For the text-containing cell, return its midpoint in [x, y] coordinate format. 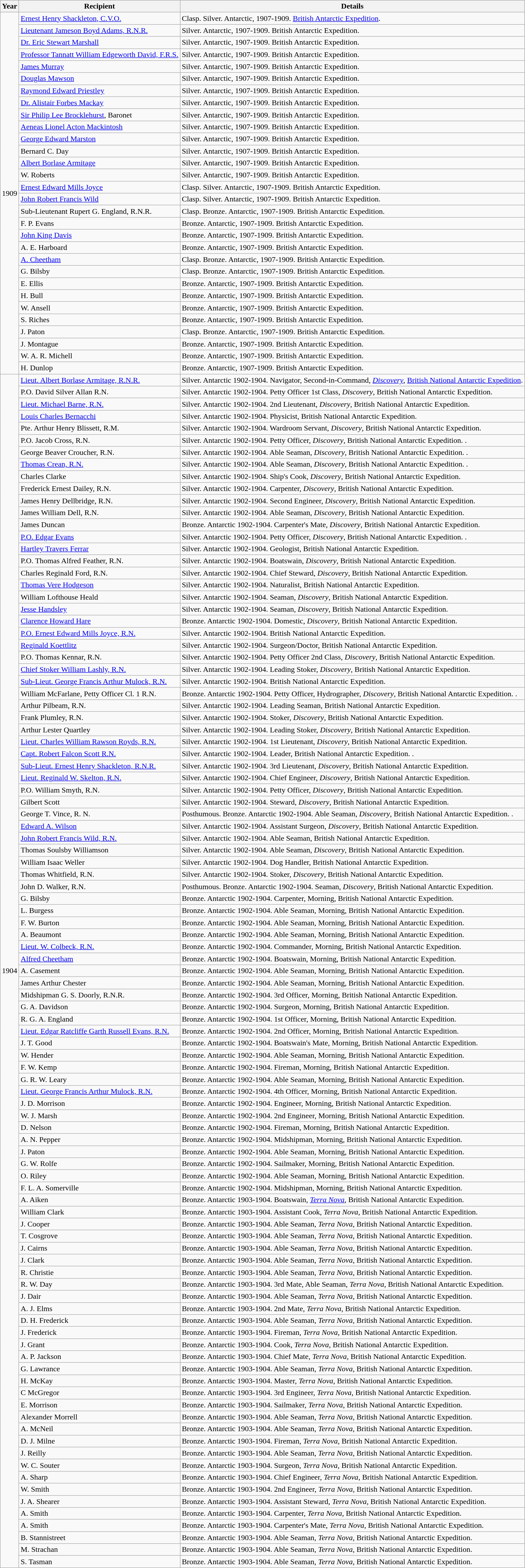
Frederick Ernest Dailey, R.N. [99, 488]
John King Davis [99, 235]
W. Smith [99, 1489]
Jesse Handsley [99, 609]
Silver. Antarctic 1902-1904. Navigator, Second-in-Command, Discovery, British National Antarctic Expedition. [352, 380]
Thomas Vere Hodgeson [99, 585]
Arthur Pilbeam, R.N. [99, 705]
W. Ansell [99, 308]
Thomas Crean, R.N. [99, 464]
Sub-Lieut. Ernest Henry Shackleton, R.N.R. [99, 766]
James Murray [99, 67]
F. P. Evans [99, 223]
Ernest Henry Shackleton, C.V.O. [99, 18]
Albert Borlase Armitage [99, 163]
A. McNeil [99, 1429]
Silver. Antarctic 1902-1904. 1st Lieutenant, Discovery, British National Antarctic Expedition. [352, 742]
Lieut. Michael Barne, R.N. [99, 404]
E. Morrison [99, 1405]
Details [352, 6]
A. Cheetham [99, 259]
Sir Philip Lee Brocklehurst, Baronet [99, 115]
S. Tasman [99, 1562]
Hartley Travers Ferrar [99, 549]
J. Dair [99, 1296]
J. Frederick [99, 1333]
Bronze. Antarctic 1902-1904. 2nd Officer, Morning, British National Antarctic Expedition. [352, 1031]
D. H. Frederick [99, 1321]
A. N. Pepper [99, 1140]
Reginald Koettlitz [99, 645]
Bronze. Antarctic 1902-1904. Surgeon, Morning, British National Antarctic Expedition. [352, 1007]
Silver. Antarctic 1902-1904. Leader, British National Antarctic Expedition. . [352, 754]
Silver. Antarctic 1902-1904. Leading Seaman, British National Antarctic Expedition. [352, 705]
James William Dell, R.N. [99, 513]
Silver. Antarctic 1902-1904. 2nd Lieutenant, Discovery, British National Antarctic Expedition. [352, 404]
Bronze. Antarctic 1903-1904. 3rd Mate, Able Seaman, Terra Nova, British National Antarctic Expedition. [352, 1284]
G. W. Rolfe [99, 1164]
P.O. Jacob Cross, R.N. [99, 440]
Silver. Antarctic 1902-1904. Surgeon/Doctor, British National Antarctic Expedition. [352, 645]
Aeneas Lionel Acton Mackintosh [99, 127]
T. Cosgrove [99, 1236]
Bronze. Antarctic 1902-1904. Carpenter, Morning, British National Antarctic Expedition. [352, 898]
P.O. Thomas Kennar, R.N. [99, 657]
Bronze. Antarctic 1902-1904. Domestic, Discovery, British National Antarctic Expedition. [352, 621]
A. Aiken [99, 1200]
Dr. Eric Stewart Marshall [99, 42]
Thomas Whitfield, R.N. [99, 874]
George Edward Marston [99, 139]
Bernard C. Day [99, 151]
Bronze. Antarctic 1902-1904. 1st Officer, Morning, British National Antarctic Expedition. [352, 1019]
Alfred Cheetham [99, 959]
Dr. Alistair Forbes Mackay [99, 103]
J. D. Morrison [99, 1103]
Professor Tannatt William Edgeworth David, F.R.S. [99, 54]
J. Montague [99, 344]
J. Cairns [99, 1248]
Bronze. Antarctic 1903-1904. Carpenter's Mate, Terra Nova, British National Antarctic Expedition. [352, 1526]
F. L. A. Somerville [99, 1188]
B. Stannistreet [99, 1538]
Midshipman G. S. Doorly, R.N.R. [99, 995]
A. Casement [99, 971]
William McFarlane, Petty Officer Cl. 1 R.N. [99, 693]
Silver. Antarctic 1902-1904. Petty Officer 2nd Class, Discovery, British National Antarctic Expedition. [352, 657]
A. J. Elms [99, 1309]
Pte. Arthur Henry Blissett, R.M. [99, 428]
Silver. Antarctic 1902-1904. Ship's Cook, Discovery, British National Antarctic Expedition. [352, 476]
P.O. David Silver Allan R.N. [99, 392]
Chief Stoker William Lashly, R.N. [99, 669]
Arthur Lester Quartley [99, 730]
Bronze. Antarctic 1902-1904. 3rd Officer, Morning, British National Antarctic Expedition. [352, 995]
Charles Reginald Ford, R.N. [99, 573]
W. A. R. Michell [99, 356]
William Isaac Weller [99, 862]
Bronze. Antarctic 1902-1904. Boatswain, Morning, British National Antarctic Expedition. [352, 959]
Lieut. Reginald W. Skelton, R.N. [99, 778]
Douglas Mawson [99, 79]
Raymond Edward Priestley [99, 91]
S. Riches [99, 320]
W. C. Souter [99, 1465]
P.O. Edgar Evans [99, 537]
G. A. Davidson [99, 1007]
F. W. Kemp [99, 1067]
Lieut. Albert Borlase Armitage, R.N.R. [99, 380]
C McGregor [99, 1393]
Silver. Antarctic 1902-1904. Geologist, British National Antarctic Expedition. [352, 549]
Silver. Antarctic 1902-1904. Dog Handler, British National Antarctic Expedition. [352, 862]
Year [9, 6]
Silver. Antarctic 1902-1904. Naturalist, British National Antarctic Expedition. [352, 585]
G. R. W. Leary [99, 1079]
H. Dunlop [99, 368]
James Henry Dellbridge, R.N. [99, 500]
W. Hender [99, 1055]
Silver. Antarctic 1902-1904. Physicist, British National Antarctic Expedition. [352, 416]
Bronze. Antarctic 1903-1904. Surgeon, Terra Nova, British National Antarctic Expedition. [352, 1465]
L. Burgess [99, 910]
Louis Charles Bernacchi [99, 416]
1909 [9, 193]
Bronze. Antarctic 1903-1904. 2nd Mate, Terra Nova, British National Antarctic Expedition. [352, 1309]
William Lofthouse Heald [99, 597]
E. Ellis [99, 284]
Bronze. Antarctic 1902-1904. 2nd Engineer, Morning, British National Antarctic Expedition. [352, 1115]
Bronze. Antarctic 1902-1904. Commander, Morning, British National Antarctic Expedition. [352, 947]
Edward A. Wilson [99, 826]
Silver. Antarctic 1902-1904. Steward, Discovery, British National Antarctic Expedition. [352, 802]
A. Sharp [99, 1477]
Lieutenant Jameson Boyd Adams, R.N.R. [99, 30]
Bronze. Antarctic 1902-1904. Petty Officer, Hydrographer, Discovery, British National Antarctic Expedition. . [352, 693]
R. G. A. England [99, 1019]
J. Grant [99, 1345]
John Robert Francis Wild [99, 199]
D. Nelson [99, 1128]
Sub-Lieut. George Francis Arthur Mulock, R.N. [99, 681]
Clarence Howard Hare [99, 621]
P.O. Thomas Alfred Feather, R.N. [99, 561]
O. Riley [99, 1176]
Bronze. Antarctic 1903-1904. 2nd Engineer, Terra Nova, British National Antarctic Expedition. [352, 1489]
D. J. Milne [99, 1441]
A. E. Harboard [99, 247]
J. T. Good [99, 1043]
P.O. William Smyth, R.N. [99, 790]
W. J. Marsh [99, 1115]
Bronze. Antarctic 1903-1904. Chief Engineer, Terra Nova, British National Antarctic Expedition. [352, 1477]
Bronze. Antarctic 1902-1904. Engineer, Morning, British National Antarctic Expedition. [352, 1103]
John Robert Francis Wild, R.N. [99, 838]
George T. Vince, R. N. [99, 814]
Posthumous. Bronze. Antarctic 1902-1904. Able Seaman, Discovery, British National Antarctic Expedition. . [352, 814]
Sub-Lieutenant Rupert G. England, R.N.R. [99, 211]
Bronze. Antarctic 1903-1904. Sailmaker, Terra Nova, British National Antarctic Expedition. [352, 1405]
J. Clark [99, 1260]
Silver. Antarctic 1902-1904. 3rd Lieutenant, Discovery, British National Antarctic Expedition. [352, 766]
A. Beaumont [99, 935]
William Clark [99, 1212]
Silver. Antarctic 1902-1904. Carpenter, Discovery, British National Antarctic Expedition. [352, 488]
Frank Plumley, R.N. [99, 717]
R. Christie [99, 1272]
J. Cooper [99, 1224]
H. Bull [99, 296]
Bronze. Antarctic 1903-1904. Carpenter, Terra Nova, British National Antarctic Expedition. [352, 1514]
Lieut. Edgar Ratcliffe Garth Russell Evans, R.N. [99, 1031]
Silver. Antarctic 1902-1904. Able Seaman, British National Antarctic Expedition. [352, 838]
Silver. Antarctic 1902-1904. Chief Steward, Discovery, British National Antarctic Expedition. [352, 573]
Silver. Antarctic 1902-1904. Wardroom Servant, Discovery, British National Antarctic Expedition. [352, 428]
Bronze. Antarctic 1902-1904. Boatswain's Mate, Morning, British National Antarctic Expedition. [352, 1043]
G. Lawrance [99, 1369]
R. W. Day [99, 1284]
Silver. Antarctic 1902-1904. Second Engineer, Discovery, British National Antarctic Expedition. [352, 500]
James Arthur Chester [99, 983]
F. W. Burton [99, 923]
Bronze. Antarctic 1902-1904. 4th Officer, Morning, British National Antarctic Expedition. [352, 1091]
Ernest Edward Mills Joyce [99, 187]
Bronze. Antarctic 1903-1904. Cook, Terra Nova, British National Antarctic Expedition. [352, 1345]
Alexander Morrell [99, 1417]
J. A. Shearer [99, 1501]
John D. Walker, R.N. [99, 886]
Silver. Antarctic 1902-1904. Chief Engineer, Discovery, British National Antarctic Expedition. [352, 778]
Silver. Antarctic 1902-1904. Assistant Surgeon, Discovery, British National Antarctic Expedition. [352, 826]
Silver. Antarctic 1902-1904. Boatswain, Discovery, British National Antarctic Expedition. [352, 561]
Silver. Antarctic 1902-1904. Petty Officer 1st Class, Discovery, British National Antarctic Expedition. [352, 392]
Charles Clarke [99, 476]
P.O. Ernest Edward Mills Joyce, R.N. [99, 633]
Bronze. Antarctic 1903-1904. Boatswain, Terra Nova, British National Antarctic Expedition. [352, 1200]
Silver. Antarctic 1902-1904. Petty Officer, Discovery, British National Antarctic Expedition. [352, 790]
Bronze. Antarctic 1902-1904. Carpenter's Mate, Discovery, British National Antarctic Expedition. [352, 525]
W. Roberts [99, 175]
Bronze. Antarctic 1903-1904. Assistant Cook, Terra Nova, British National Antarctic Expedition. [352, 1212]
J. Reilly [99, 1453]
Bronze. Antarctic 1903-1904. Assistant Steward, Terra Nova, British National Antarctic Expedition. [352, 1501]
Lieut. Charles William Rawson Royds, R.N. [99, 742]
Bronze. Antarctic 1903-1904. 3rd Engineer, Terra Nova, British National Antarctic Expedition. [352, 1393]
Bronze. Antarctic 1902-1904. Sailmaker, Morning, British National Antarctic Expedition. [352, 1164]
Gilbert Scott [99, 802]
Bronze. Antarctic 1903-1904. Chief Mate, Terra Nova, British National Antarctic Expedition. [352, 1357]
H. McKay [99, 1381]
M. Strachan [99, 1550]
1904 [9, 971]
Lieut. George Francis Arthur Mulock, R.N. [99, 1091]
Lieut. W. Colbeck, R.N. [99, 947]
Posthumous. Bronze. Antarctic 1902-1904. Seaman, Discovery, British National Antarctic Expedition. [352, 886]
Thomas Soulsby Williamson [99, 850]
Recipient [99, 6]
George Beaver Croucher, R.N. [99, 452]
James Duncan [99, 525]
A. P. Jackson [99, 1357]
Bronze. Antarctic 1903-1904. Master, Terra Nova, British National Antarctic Expedition. [352, 1381]
Capt. Robert Falcon Scott R.N. [99, 754]
